From the cell containing the given text, extract its center point as (X, Y) coordinate. 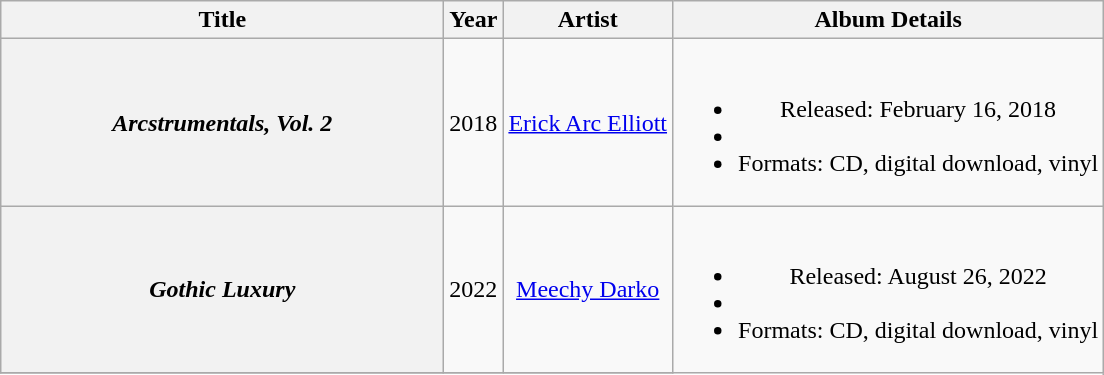
2022 (474, 290)
Erick Arc Elliott (588, 122)
Album Details (888, 20)
2018 (474, 122)
Released: February 16, 2018Formats: CD, digital download, vinyl (888, 122)
Arcstrumentals, Vol. 2 (222, 122)
Title (222, 20)
Year (474, 20)
Gothic Luxury (222, 290)
Artist (588, 20)
Released: August 26, 2022Formats: CD, digital download, vinyl (888, 290)
Meechy Darko (588, 290)
